Capture the cell that displays the provided text and extract its [x, y] central coordinate. 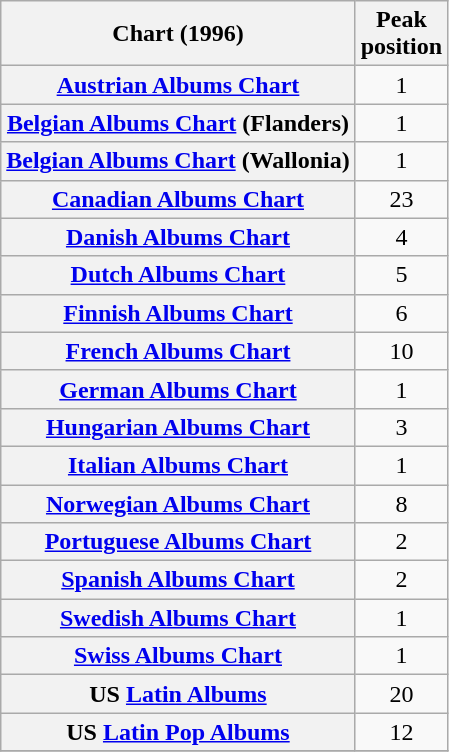
Belgian Albums Chart (Flanders) [178, 123]
10 [401, 351]
Swedish Albums Chart [178, 618]
20 [401, 694]
Danish Albums Chart [178, 237]
Canadian Albums Chart [178, 199]
US Latin Albums [178, 694]
12 [401, 732]
8 [401, 503]
4 [401, 237]
Chart (1996) [178, 34]
US Latin Pop Albums [178, 732]
5 [401, 275]
Austrian Albums Chart [178, 85]
23 [401, 199]
Dutch Albums Chart [178, 275]
3 [401, 427]
Swiss Albums Chart [178, 656]
Norwegian Albums Chart [178, 503]
Portuguese Albums Chart [178, 542]
French Albums Chart [178, 351]
Hungarian Albums Chart [178, 427]
6 [401, 313]
German Albums Chart [178, 389]
Italian Albums Chart [178, 465]
Spanish Albums Chart [178, 580]
Belgian Albums Chart (Wallonia) [178, 161]
Peakposition [401, 34]
Finnish Albums Chart [178, 313]
